Search for the cell housing the specified text and yield its [x, y] center coordinate. 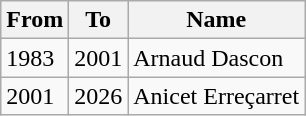
To [98, 20]
From [35, 20]
1983 [35, 58]
2026 [98, 96]
Arnaud Dascon [216, 58]
Name [216, 20]
Anicet Erreçarret [216, 96]
